Provide the (x, y) coordinate of the cell's center where the given text is located.  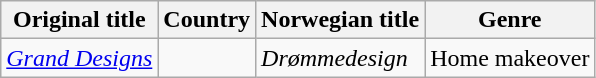
Grand Designs (80, 58)
Genre (510, 20)
Drømmedesign (340, 58)
Norwegian title (340, 20)
Original title (80, 20)
Country (207, 20)
Home makeover (510, 58)
